Identify which cell holds the provided text, then report its (x, y) central coordinate. 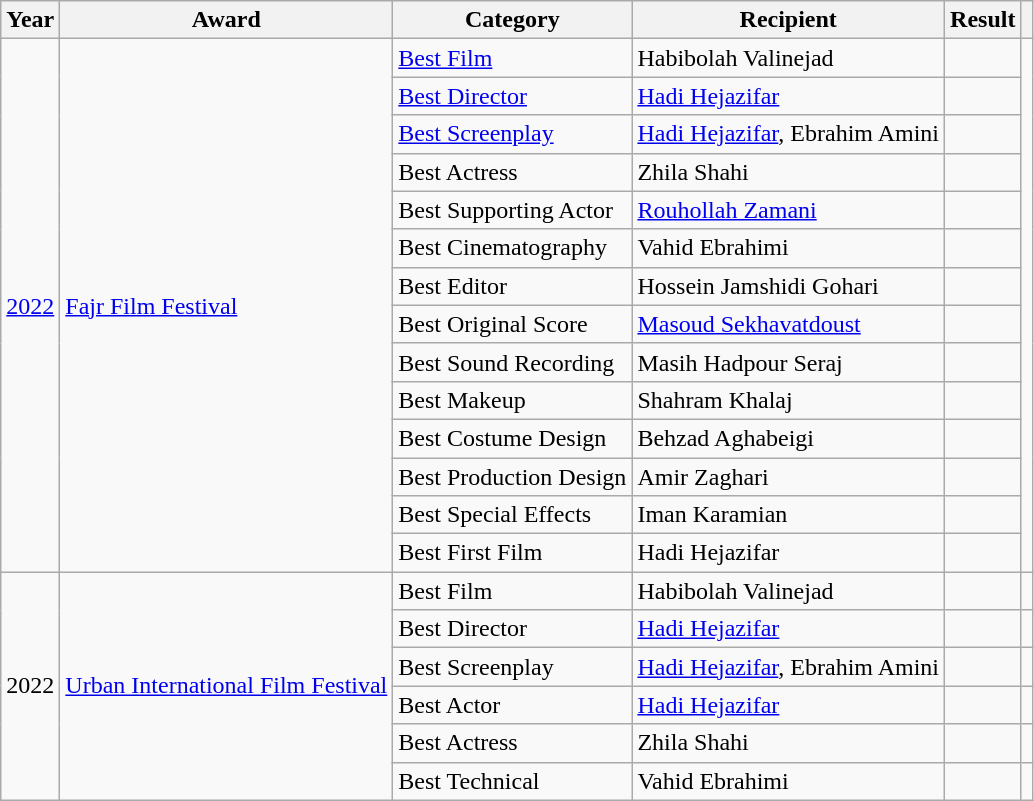
Best Actor (512, 705)
Best Production Design (512, 477)
Recipient (788, 20)
Shahram Khalaj (788, 400)
Year (30, 20)
Best Special Effects (512, 515)
Masoud Sekhavatdoust (788, 324)
Rouhollah Zamani (788, 210)
Amir Zaghari (788, 477)
Result (983, 20)
Urban International Film Festival (226, 686)
Behzad Aghabeigi (788, 438)
Best Technical (512, 781)
Best Supporting Actor (512, 210)
Best Cinematography (512, 248)
Category (512, 20)
Fajr Film Festival (226, 306)
Iman Karamian (788, 515)
Masih Hadpour Seraj (788, 362)
Best Editor (512, 286)
Best First Film (512, 553)
Best Sound Recording (512, 362)
Award (226, 20)
Best Makeup (512, 400)
Hossein Jamshidi Gohari (788, 286)
Best Costume Design (512, 438)
Best Original Score (512, 324)
